Capture the cell that displays the provided text and extract its [x, y] central coordinate. 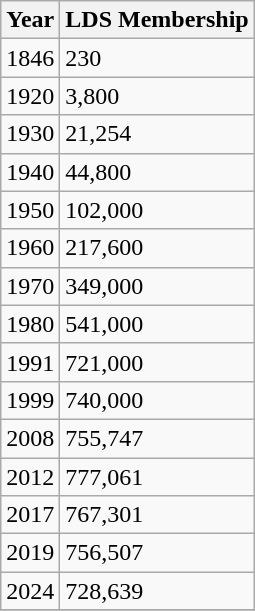
728,639 [157, 591]
2019 [30, 553]
1940 [30, 172]
1999 [30, 400]
1846 [30, 58]
541,000 [157, 324]
1930 [30, 134]
777,061 [157, 477]
1980 [30, 324]
21,254 [157, 134]
LDS Membership [157, 20]
1950 [30, 210]
2008 [30, 438]
767,301 [157, 515]
349,000 [157, 286]
1991 [30, 362]
756,507 [157, 553]
1960 [30, 248]
217,600 [157, 248]
3,800 [157, 96]
721,000 [157, 362]
755,747 [157, 438]
1920 [30, 96]
Year [30, 20]
230 [157, 58]
2024 [30, 591]
740,000 [157, 400]
2017 [30, 515]
2012 [30, 477]
102,000 [157, 210]
44,800 [157, 172]
1970 [30, 286]
